Extract the [X, Y] coordinate from the center of the cell holding the provided text.  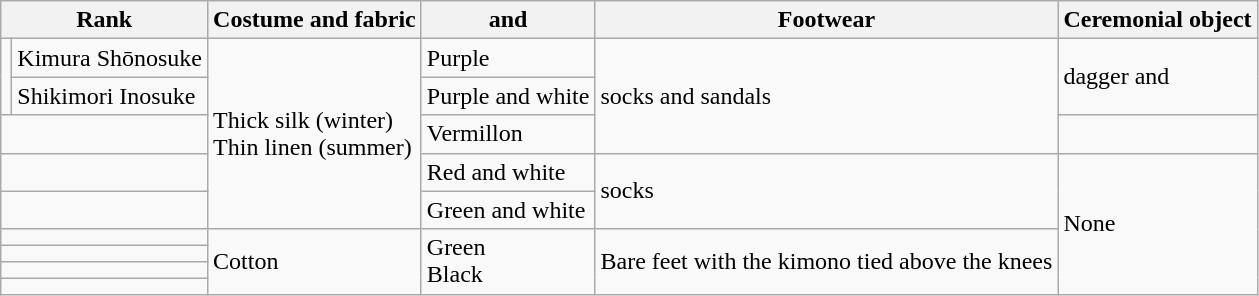
Bare feet with the kimono tied above the knees [826, 262]
Green and white [508, 210]
Shikimori Inosuke [110, 96]
Ceremonial object [1158, 20]
Vermillon [508, 134]
socks [826, 191]
Red and white [508, 172]
Thick silk (winter)Thin linen (summer) [315, 134]
and [508, 20]
Purple and white [508, 96]
Costume and fabric [315, 20]
Cotton [315, 262]
Kimura Shōnosuke [110, 58]
dagger and [1158, 77]
Green Black [508, 262]
None [1158, 224]
Purple [508, 58]
socks and sandals [826, 96]
Rank [104, 20]
Footwear [826, 20]
